Search for the cell housing the specified text and yield its (x, y) center coordinate. 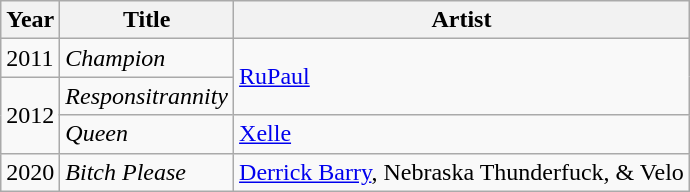
RuPaul (462, 77)
Champion (147, 58)
Queen (147, 134)
Year (30, 20)
2011 (30, 58)
Bitch Please (147, 172)
Title (147, 20)
Xelle (462, 134)
2012 (30, 115)
Derrick Barry, Nebraska Thunderfuck, & Velo (462, 172)
2020 (30, 172)
Artist (462, 20)
Responsitrannity (147, 96)
